Determine the [X, Y] coordinate at the center of the cell enclosing the given text.  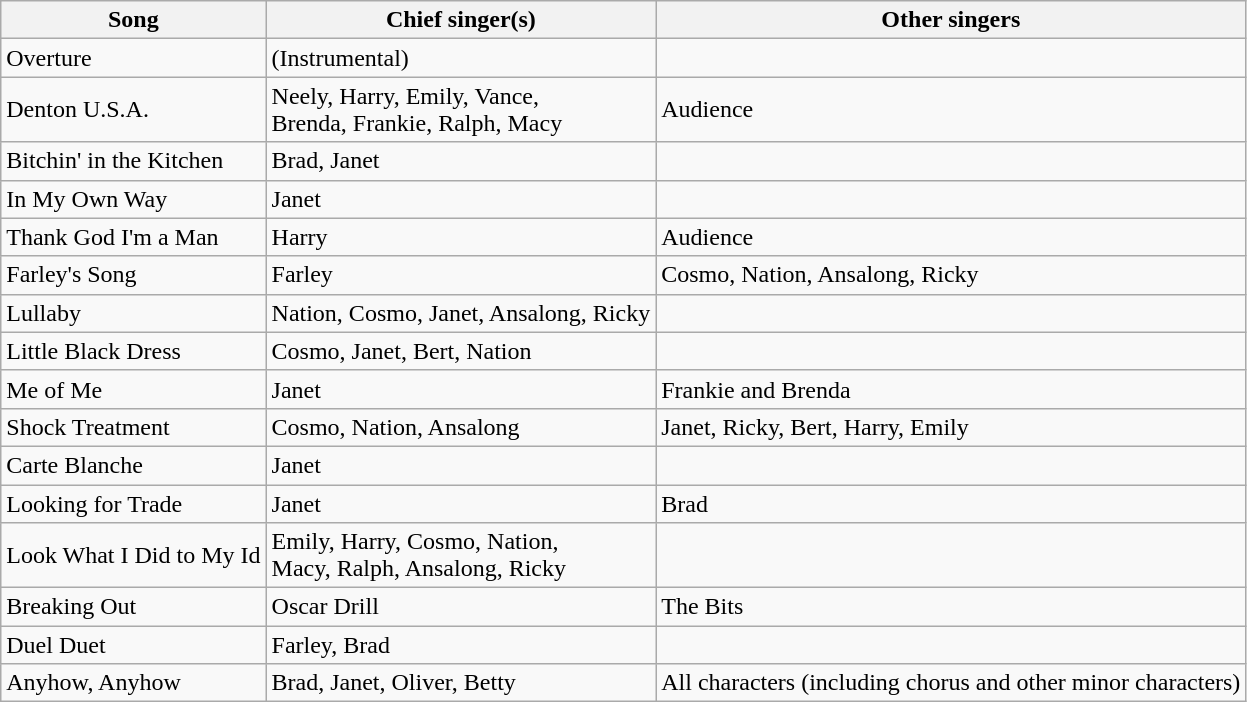
Cosmo, Nation, Ansalong [461, 427]
Duel Duet [134, 645]
Harry [461, 237]
Shock Treatment [134, 427]
Overture [134, 58]
Chief singer(s) [461, 20]
Lullaby [134, 313]
Neely, Harry, Emily, Vance,Brenda, Frankie, Ralph, Macy [461, 110]
Nation, Cosmo, Janet, Ansalong, Ricky [461, 313]
The Bits [951, 607]
Oscar Drill [461, 607]
Brad, Janet [461, 161]
Denton U.S.A. [134, 110]
Breaking Out [134, 607]
Cosmo, Janet, Bert, Nation [461, 351]
Song [134, 20]
Farley's Song [134, 275]
Carte Blanche [134, 465]
(Instrumental) [461, 58]
Frankie and Brenda [951, 389]
Cosmo, Nation, Ansalong, Ricky [951, 275]
In My Own Way [134, 199]
Farley, Brad [461, 645]
Look What I Did to My Id [134, 556]
Farley [461, 275]
Looking for Trade [134, 503]
All characters (including chorus and other minor characters) [951, 683]
Emily, Harry, Cosmo, Nation,Macy, Ralph, Ansalong, Ricky [461, 556]
Brad, Janet, Oliver, Betty [461, 683]
Brad [951, 503]
Other singers [951, 20]
Janet, Ricky, Bert, Harry, Emily [951, 427]
Anyhow, Anyhow [134, 683]
Me of Me [134, 389]
Bitchin' in the Kitchen [134, 161]
Little Black Dress [134, 351]
Thank God I'm a Man [134, 237]
